Pinpoint the cell where the given text exists, returning its (x, y) midpoint coordinate. 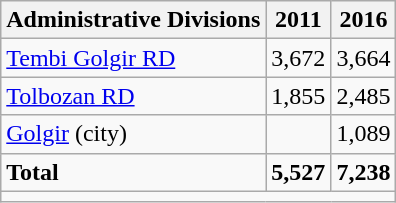
3,664 (364, 58)
7,238 (364, 172)
1,089 (364, 134)
Golgir (city) (134, 134)
2,485 (364, 96)
2016 (364, 20)
Administrative Divisions (134, 20)
1,855 (298, 96)
Tembi Golgir RD (134, 58)
3,672 (298, 58)
2011 (298, 20)
Total (134, 172)
Tolbozan RD (134, 96)
5,527 (298, 172)
